Capture the cell that displays the provided text and extract its [X, Y] central coordinate. 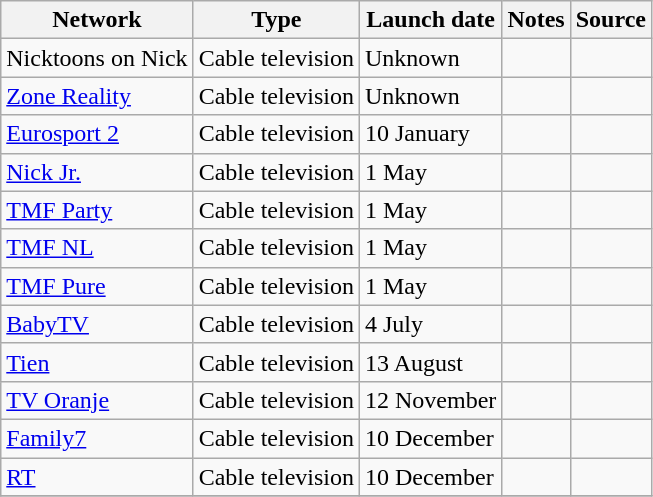
Type [276, 20]
Family7 [97, 438]
Tien [97, 362]
13 August [430, 362]
Network [97, 20]
Nicktoons on Nick [97, 58]
TV Oranje [97, 400]
BabyTV [97, 324]
10 January [430, 134]
Nick Jr. [97, 172]
RT [97, 477]
4 July [430, 324]
Eurosport 2 [97, 134]
TMF Party [97, 210]
Source [610, 20]
TMF Pure [97, 286]
TMF NL [97, 248]
Zone Reality [97, 96]
12 November [430, 400]
Notes [536, 20]
Launch date [430, 20]
